Extract the (x, y) coordinate from the center of the cell holding the provided text.  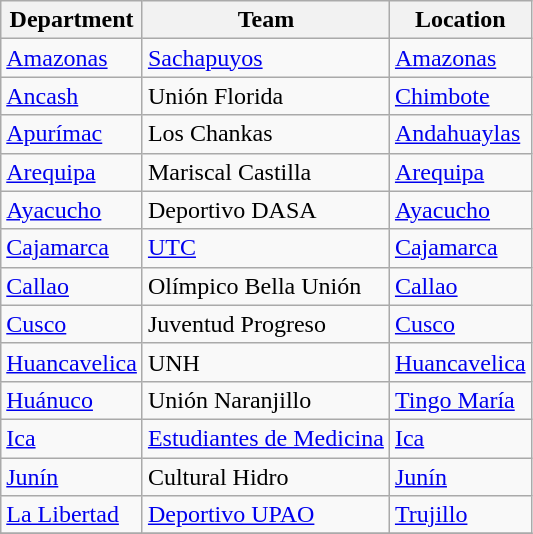
Location (460, 20)
Huánuco (72, 400)
Andahuaylas (460, 134)
Tingo María (460, 400)
Trujillo (460, 515)
Deportivo DASA (266, 210)
Department (72, 20)
Mariscal Castilla (266, 172)
Olímpico Bella Unión (266, 286)
UTC (266, 248)
Unión Florida (266, 96)
Chimbote (460, 96)
Los Chankas (266, 134)
UNH (266, 362)
Estudiantes de Medicina (266, 438)
Team (266, 20)
Juventud Progreso (266, 324)
Ancash (72, 96)
Deportivo UPAO (266, 515)
La Libertad (72, 515)
Unión Naranjillo (266, 400)
Sachapuyos (266, 58)
Apurímac (72, 134)
Cultural Hidro (266, 477)
